Output the (X, Y) coordinate of the center of the cell containing the given text.  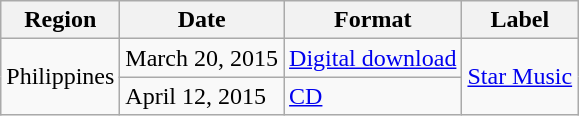
Date (202, 20)
Star Music (520, 77)
Region (60, 20)
CD (373, 96)
Digital download (373, 58)
April 12, 2015 (202, 96)
Label (520, 20)
March 20, 2015 (202, 58)
Format (373, 20)
Philippines (60, 77)
